Locate the cell with the specified text and output its (X, Y) center coordinate. 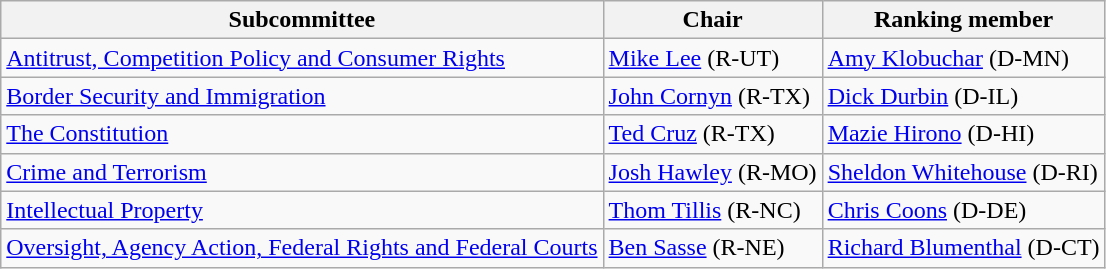
Crime and Terrorism (302, 172)
Intellectual Property (302, 210)
Antitrust, Competition Policy and Consumer Rights (302, 58)
John Cornyn (R-TX) (712, 96)
Ted Cruz (R-TX) (712, 134)
Josh Hawley (R-MO) (712, 172)
Mike Lee (R-UT) (712, 58)
The Constitution (302, 134)
Subcommittee (302, 20)
Amy Klobuchar (D-MN) (964, 58)
Sheldon Whitehouse (D-RI) (964, 172)
Chair (712, 20)
Ranking member (964, 20)
Richard Blumenthal (D-CT) (964, 248)
Border Security and Immigration (302, 96)
Thom Tillis (R-NC) (712, 210)
Oversight, Agency Action, Federal Rights and Federal Courts (302, 248)
Dick Durbin (D-IL) (964, 96)
Chris Coons (D-DE) (964, 210)
Mazie Hirono (D-HI) (964, 134)
Ben Sasse (R-NE) (712, 248)
